Return [X, Y] of the center of cell containing provided text 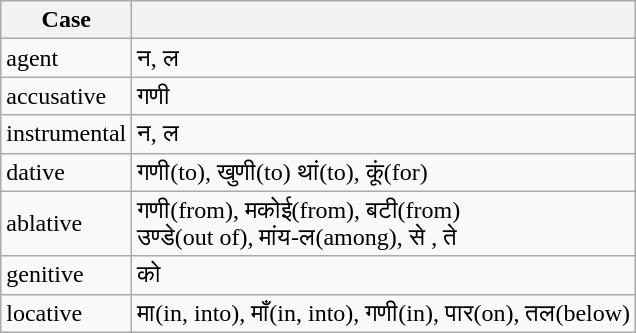
dative [66, 172]
genitive [66, 275]
ablative [66, 224]
accusative [66, 96]
locative [66, 313]
Case [66, 20]
agent [66, 58]
गणी [384, 96]
गणी(to), खुणी(to) थां(to), कूं(for) [384, 172]
को [384, 275]
गणी(from), मकोई(from), बटी(from)उण्डे(out of), मांय-ल(among), से , ते [384, 224]
instrumental [66, 134]
मा(in, into), माँ(in, into), गणी(in), पार(on), तल(below) [384, 313]
